Detect which cell encompasses the target text, then output its [x, y] center coordinate. 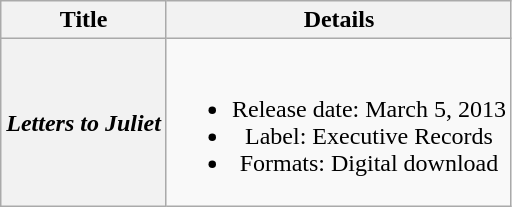
Title [84, 20]
Release date: March 5, 2013Label: Executive RecordsFormats: Digital download [338, 122]
Letters to Juliet [84, 122]
Details [338, 20]
